Identify which cell holds the provided text, then report its [X, Y] central coordinate. 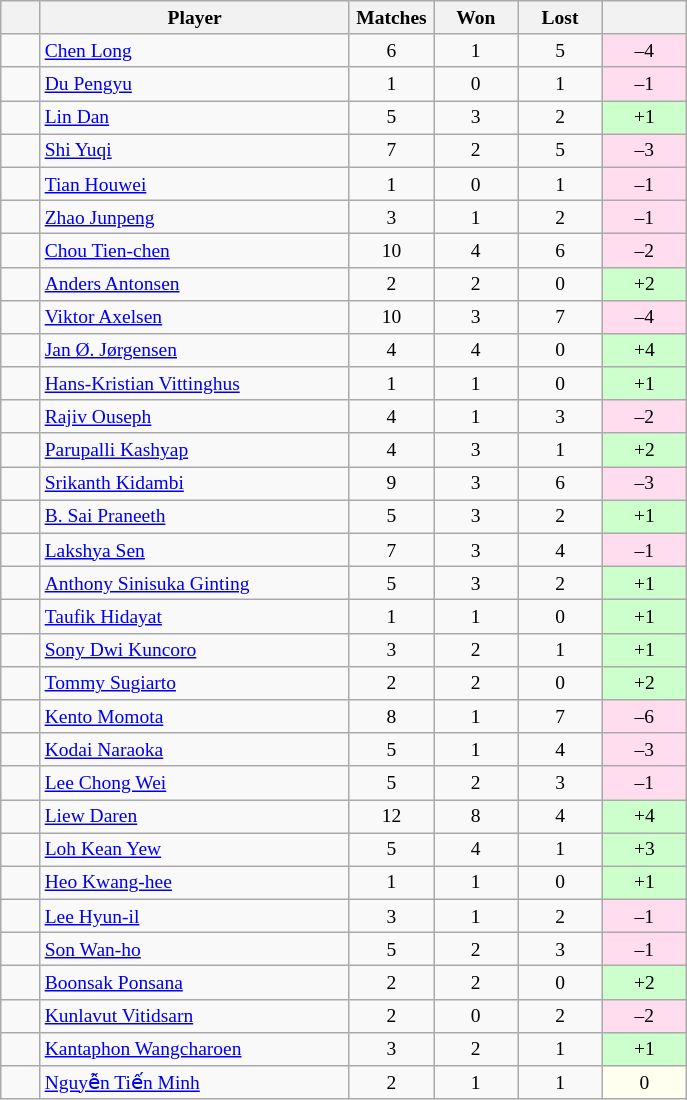
Lakshya Sen [194, 550]
Jan Ø. Jørgensen [194, 350]
+3 [644, 850]
Nguyễn Tiến Minh [194, 1082]
Heo Kwang-hee [194, 882]
Kantaphon Wangcharoen [194, 1048]
Du Pengyu [194, 84]
Lee Hyun-il [194, 916]
Sony Dwi Kuncoro [194, 650]
Shi Yuqi [194, 150]
Loh Kean Yew [194, 850]
B. Sai Praneeth [194, 516]
Anders Antonsen [194, 284]
Player [194, 18]
Liew Daren [194, 816]
Boonsak Ponsana [194, 982]
Rajiv Ouseph [194, 416]
Lee Chong Wei [194, 782]
12 [391, 816]
Chou Tien-chen [194, 250]
Son Wan-ho [194, 950]
Zhao Junpeng [194, 216]
Kento Momota [194, 716]
Lin Dan [194, 118]
Kodai Naraoka [194, 750]
Tommy Sugiarto [194, 682]
Kunlavut Vitidsarn [194, 1016]
Hans-Kristian Vittinghus [194, 384]
Parupalli Kashyap [194, 450]
Lost [560, 18]
9 [391, 484]
Anthony Sinisuka Ginting [194, 584]
Taufik Hidayat [194, 616]
Won [476, 18]
Srikanth Kidambi [194, 484]
Tian Houwei [194, 184]
Chen Long [194, 50]
–6 [644, 716]
Viktor Axelsen [194, 316]
Matches [391, 18]
